Scan for the cell matching the given text and deliver its (x, y) coordinate at center. 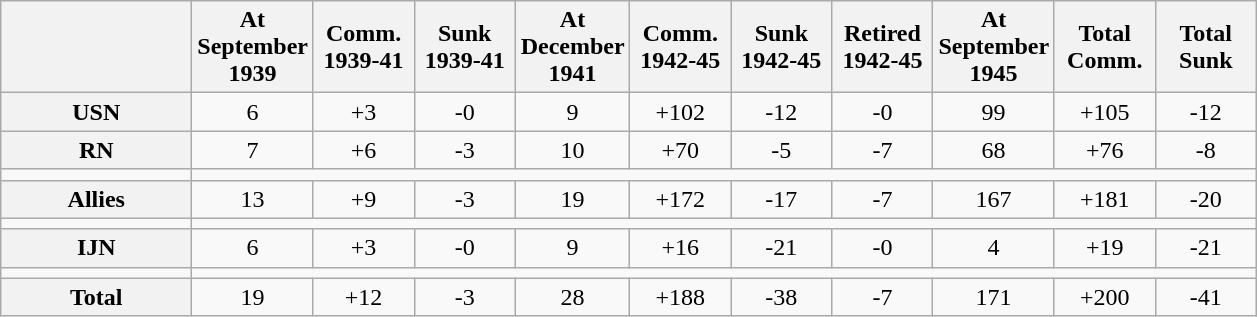
28 (572, 297)
RN (96, 150)
4 (994, 248)
+188 (680, 297)
Sunk 1942-45 (782, 47)
+12 (364, 297)
+6 (364, 150)
+19 (1104, 248)
-41 (1206, 297)
+172 (680, 199)
Total Sunk (1206, 47)
167 (994, 199)
+70 (680, 150)
7 (252, 150)
Total Comm. (1104, 47)
+181 (1104, 199)
99 (994, 112)
-17 (782, 199)
68 (994, 150)
At September 1939 (252, 47)
+76 (1104, 150)
USN (96, 112)
+105 (1104, 112)
+9 (364, 199)
Sunk 1939-41 (464, 47)
At December 1941 (572, 47)
At September 1945 (994, 47)
+16 (680, 248)
171 (994, 297)
+102 (680, 112)
Total (96, 297)
-8 (1206, 150)
-38 (782, 297)
Comm. 1942-45 (680, 47)
Comm. 1939-41 (364, 47)
-5 (782, 150)
+200 (1104, 297)
10 (572, 150)
Allies (96, 199)
-20 (1206, 199)
IJN (96, 248)
Retired 1942-45 (882, 47)
13 (252, 199)
